Extract the [x, y] coordinate from the center of the cell holding the provided text.  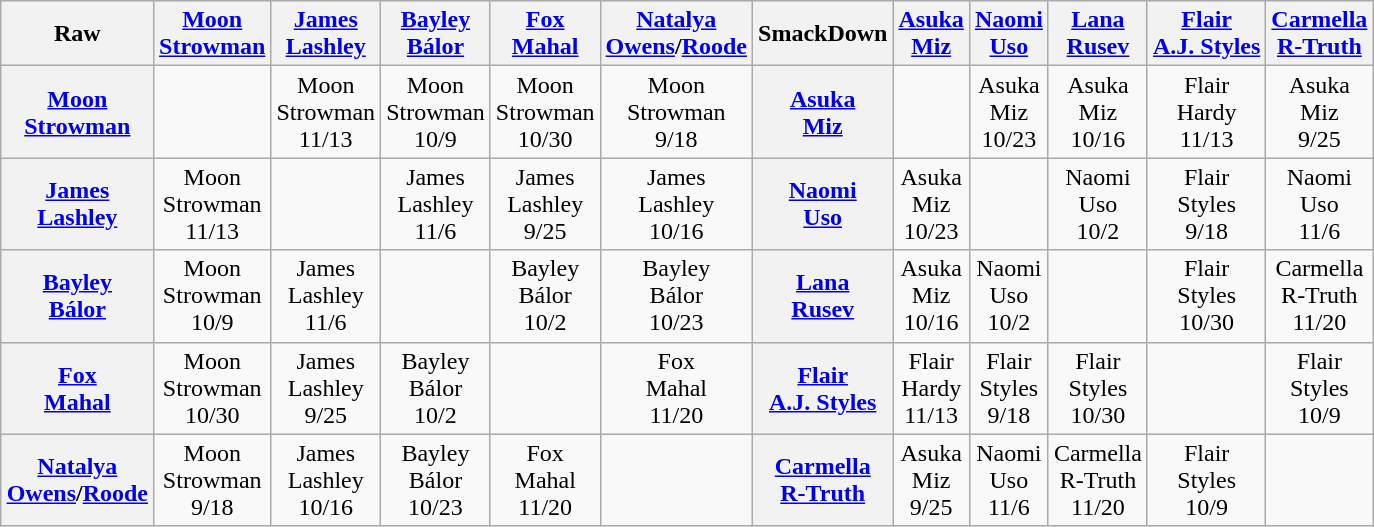
Raw [77, 34]
SmackDown [823, 34]
